Search for the cell housing the specified text and yield its [X, Y] center coordinate. 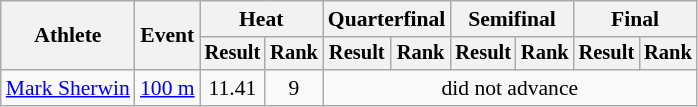
Event [168, 36]
100 m [168, 88]
Heat [262, 19]
did not advance [510, 88]
Final [636, 19]
Semifinal [512, 19]
Athlete [68, 36]
Mark Sherwin [68, 88]
Quarterfinal [387, 19]
11.41 [233, 88]
9 [294, 88]
